Capture the cell that displays the provided text and extract its [x, y] central coordinate. 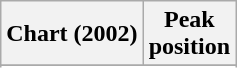
Chart (2002) [72, 34]
Peakposition [189, 34]
